Identify which cell holds the provided text, then report its (X, Y) central coordinate. 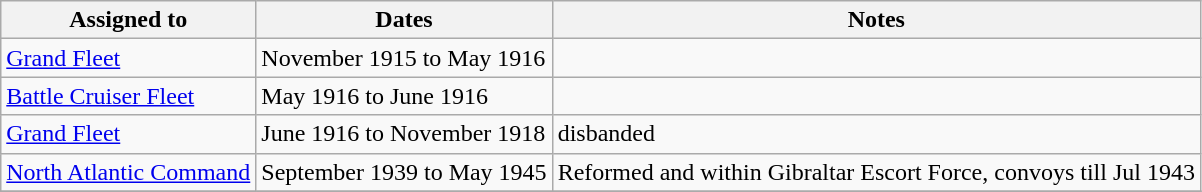
Reformed and within Gibraltar Escort Force, convoys till Jul 1943 (876, 172)
Battle Cruiser Fleet (128, 96)
Notes (876, 20)
June 1916 to November 1918 (404, 134)
September 1939 to May 1945 (404, 172)
November 1915 to May 1916 (404, 58)
disbanded (876, 134)
May 1916 to June 1916 (404, 96)
Assigned to (128, 20)
North Atlantic Command (128, 172)
Dates (404, 20)
